For the text-containing cell, return its midpoint in [X, Y] coordinate format. 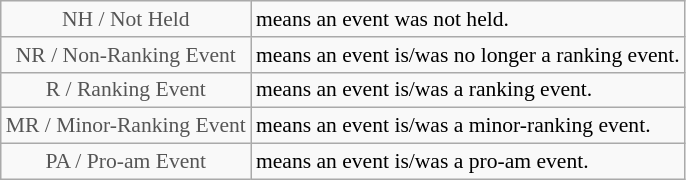
NR / Non-Ranking Event [126, 55]
means an event is/was a pro-am event. [468, 162]
MR / Minor-Ranking Event [126, 126]
NH / Not Held [126, 19]
PA / Pro-am Event [126, 162]
means an event is/was no longer a ranking event. [468, 55]
means an event was not held. [468, 19]
means an event is/was a ranking event. [468, 90]
means an event is/was a minor-ranking event. [468, 126]
R / Ranking Event [126, 90]
